Return the (x, y) coordinate for the center point of the cell that contains the specified text.  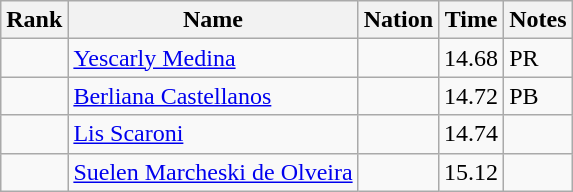
Suelen Marcheski de Olveira (213, 172)
14.72 (472, 96)
PR (538, 58)
Time (472, 20)
14.74 (472, 134)
Rank (34, 20)
Name (213, 20)
Lis Scaroni (213, 134)
PB (538, 96)
15.12 (472, 172)
Notes (538, 20)
14.68 (472, 58)
Berliana Castellanos (213, 96)
Nation (398, 20)
Yescarly Medina (213, 58)
